Capture the cell that displays the provided text and extract its (x, y) central coordinate. 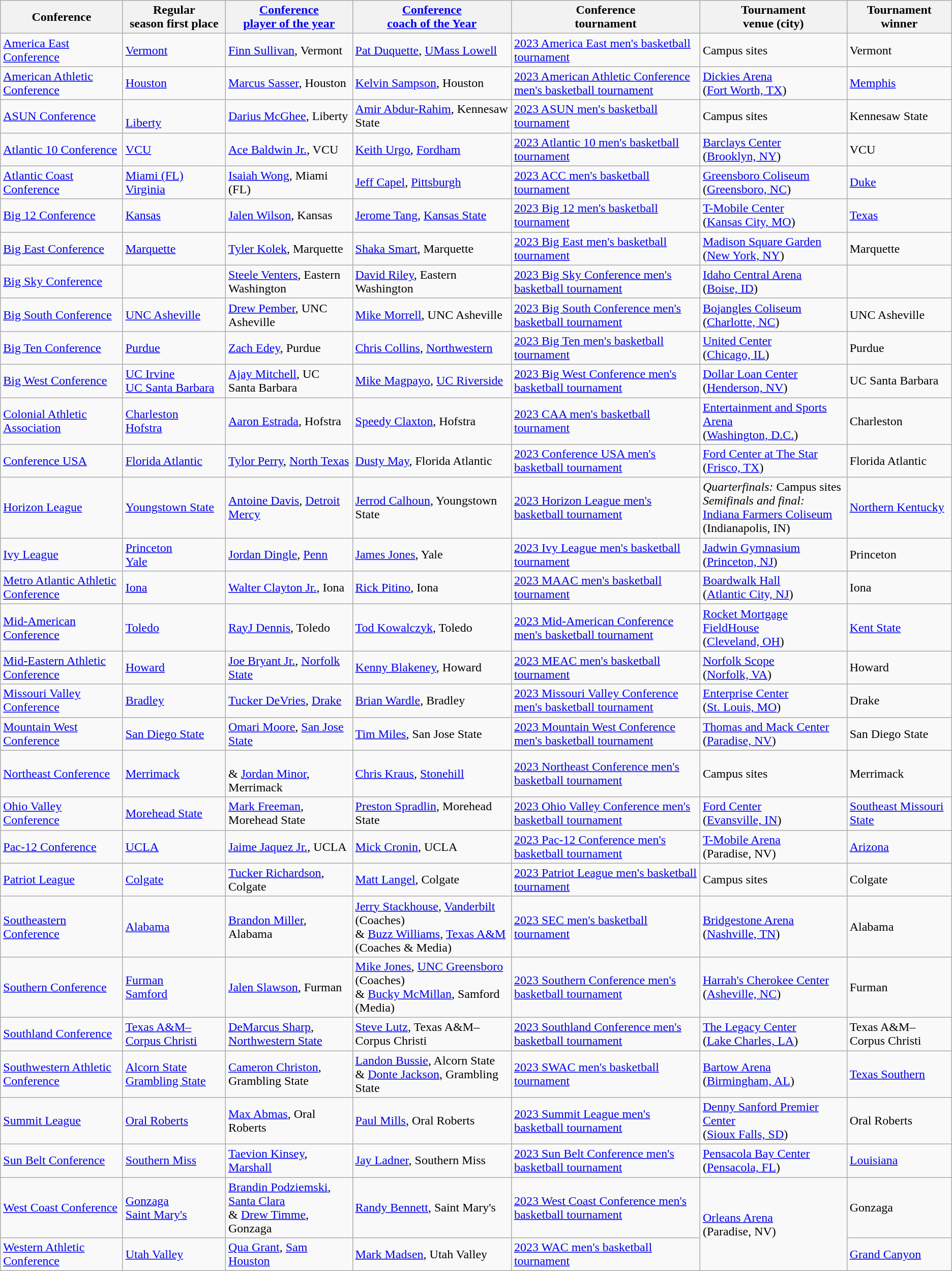
Southwestern Athletic Conference (62, 1074)
2023 Mountain West Conference men's basketball tournament (605, 733)
Dusty May, Florida Atlantic (432, 461)
Marcus Sasser, Houston (289, 83)
Jerome Tang, Kansas State (432, 216)
Horizon League (62, 508)
Mark Freeman, Morehead State (289, 814)
Landon Bussie, Alcorn State& Donte Jackson, Grambling State (432, 1074)
Ivy League (62, 554)
Pac-12 Conference (62, 846)
ASUN Conference (62, 116)
Big South Conference (62, 314)
Harrah's Cherokee Center(Asheville, NC) (773, 987)
Jay Ladner, Southern Miss (432, 1161)
Chris Collins, Northwestern (432, 348)
Arizona (899, 846)
Boardwalk Hall(Atlantic City, NJ) (773, 588)
2023 WAC men's basketball tournament (605, 1254)
The Legacy Center(Lake Charles, LA) (773, 1033)
Atlantic 10 Conference (62, 150)
2023 Big East men's basketball tournament (605, 248)
Conference (62, 17)
Tucker DeVries, Drake (289, 701)
Bojangles Coliseum(Charlotte, NC) (773, 314)
2023 Ivy League men's basketball tournament (605, 554)
Louisiana (899, 1161)
Aaron Estrada, Hofstra (289, 421)
Chris Kraus, Stonehill (432, 774)
Walter Clayton Jr., Iona (289, 588)
Grand Canyon (899, 1254)
Southern Miss (174, 1161)
RayJ Dennis, Toledo (289, 628)
Mid-American Conference (62, 628)
Drew Pember, UNC Asheville (289, 314)
2023 Southland Conference men's basketball tournament (605, 1033)
Mick Cronin, UCLA (432, 846)
West Coast Conference (62, 1207)
Charleston (899, 421)
UCLA (174, 846)
Antoine Davis, Detroit Mercy (289, 508)
2023 Big Sky Conference men's basketball tournament (605, 282)
Bradley (174, 701)
Texas Southern (899, 1074)
Jadwin Gymnasium(Princeton, NJ) (773, 554)
Toledo (174, 628)
Jalen Wilson, Kansas (289, 216)
Jordan Dingle, Penn (289, 554)
Mike Jones, UNC Greensboro (Coaches)& Bucky McMillan, Samford (Media) (432, 987)
2023 Southern Conference men's basketball tournament (605, 987)
Texas (899, 216)
Alcorn StateGrambling State (174, 1074)
Jaime Jaquez Jr., UCLA (289, 846)
Pensacola Bay Center(Pensacola, FL) (773, 1161)
Bridgestone Arena(Nashville, TN) (773, 927)
Duke (899, 182)
Miami (FL)Virginia (174, 182)
Max Abmas, Oral Roberts (289, 1121)
UC IrvineUC Santa Barbara (174, 380)
2023 CAA men's basketball tournament (605, 421)
Big Sky Conference (62, 282)
2023 Northeast Conference men's basketball tournament (605, 774)
Ace Baldwin Jr., VCU (289, 150)
Amir Abdur-Rahim, Kennesaw State (432, 116)
Morehead State (174, 814)
Mike Morrell, UNC Asheville (432, 314)
PrincetonYale (174, 554)
Thomas and Mack Center(Paradise, NV) (773, 733)
Mountain West Conference (62, 733)
Conferencecoach of the Year (432, 17)
Cameron Christon, Grambling State (289, 1074)
Keith Urgo, Fordham (432, 150)
2023 Atlantic 10 men's basketball tournament (605, 150)
Taevion Kinsey, Marshall (289, 1161)
2023 Ohio Valley Conference men's basketball tournament (605, 814)
Furman (899, 987)
Southland Conference (62, 1033)
2023 American Athletic Conference men's basketball tournament (605, 83)
Madison Square Garden(New York, NY) (773, 248)
Big Ten Conference (62, 348)
Paul Mills, Oral Roberts (432, 1121)
Mid-Eastern Athletic Conference (62, 667)
Rocket Mortgage FieldHouse(Cleveland, OH) (773, 628)
2023 Big 12 men's basketball tournament (605, 216)
Brandon Miller, Alabama (289, 927)
Jalen Slawson, Furman (289, 987)
Enterprise Center(St. Louis, MO) (773, 701)
Mike Magpayo, UC Riverside (432, 380)
Missouri Valley Conference (62, 701)
Ohio Valley Conference (62, 814)
Houston (174, 83)
DeMarcus Sharp, Northwestern State (289, 1033)
Ajay Mitchell, UC Santa Barbara (289, 380)
2023 Big Ten men's basketball tournament (605, 348)
Denny Sanford Premier Center(Sioux Falls, SD) (773, 1121)
2023 Mid-American Conference men's basketball tournament (605, 628)
Matt Langel, Colgate (432, 880)
Mark Madsen, Utah Valley (432, 1254)
Colonial Athletic Association (62, 421)
2023 Pac-12 Conference men's basketball tournament (605, 846)
T-Mobile Center(Kansas City, MO) (773, 216)
2023 Horizon League men's basketball tournament (605, 508)
2023 ACC men's basketball tournament (605, 182)
2023 Big South Conference men's basketball tournament (605, 314)
& Jordan Minor, Merrimack (289, 774)
Summit League (62, 1121)
United Center(Chicago, IL) (773, 348)
2023 Summit League men's basketball tournament (605, 1121)
CharlestonHofstra (174, 421)
Memphis (899, 83)
Norfolk Scope(Norfolk, VA) (773, 667)
Ford Center at The Star(Frisco, TX) (773, 461)
Randy Bennett, Saint Mary's (432, 1207)
American Athletic Conference (62, 83)
Steele Venters, Eastern Washington (289, 282)
Utah Valley (174, 1254)
Conferencetournament (605, 17)
Big West Conference (62, 380)
Gonzaga (899, 1207)
Conferenceplayer of the year (289, 17)
Pat Duquette, UMass Lowell (432, 50)
David Riley, Eastern Washington (432, 282)
2023 Conference USA men's basketball tournament (605, 461)
Tucker Richardson, Colgate (289, 880)
GonzagaSaint Mary's (174, 1207)
Conference USA (62, 461)
Sun Belt Conference (62, 1161)
Preston Spradlin, Morehead State (432, 814)
Tod Kowalczyk, Toledo (432, 628)
2023 SEC men's basketball tournament (605, 927)
Qua Grant, Sam Houston (289, 1254)
2023 America East men's basketball tournament (605, 50)
Steve Lutz, Texas A&M–Corpus Christi (432, 1033)
Greensboro Coliseum(Greensboro, NC) (773, 182)
Metro Atlantic Athletic Conference (62, 588)
FurmanSamford (174, 987)
Big East Conference (62, 248)
Western Athletic Conference (62, 1254)
Quarterfinals: Campus sitesSemifinals and final:Indiana Farmers Coliseum (Indianapolis, IN) (773, 508)
Brandin Podziemski, Santa Clara& Drew Timme, Gonzaga (289, 1207)
Kenny Blakeney, Howard (432, 667)
2023 Patriot League men's basketball tournament (605, 880)
Jerry Stackhouse, Vanderbilt (Coaches)& Buzz Williams, Texas A&M (Coaches & Media) (432, 927)
Darius McGhee, Liberty (289, 116)
2023 Sun Belt Conference men's basketball tournament (605, 1161)
Tim Miles, San Jose State (432, 733)
Speedy Claxton, Hofstra (432, 421)
Finn Sullivan, Vermont (289, 50)
Drake (899, 701)
Barclays Center(Brooklyn, NY) (773, 150)
Big 12 Conference (62, 216)
2023 SWAC men's basketball tournament (605, 1074)
Rick Pitino, Iona (432, 588)
Northeast Conference (62, 774)
Dollar Loan Center(Henderson, NV) (773, 380)
Dickies Arena(Fort Worth, TX) (773, 83)
2023 West Coast Conference men's basketball tournament (605, 1207)
Brian Wardle, Bradley (432, 701)
Shaka Smart, Marquette (432, 248)
Patriot League (62, 880)
Tylor Perry, North Texas (289, 461)
Orleans Arena(Paradise, NV) (773, 1224)
Isaiah Wong, Miami (FL) (289, 182)
Kent State (899, 628)
Zach Edey, Purdue (289, 348)
Kennesaw State (899, 116)
Bartow Arena(Birmingham, AL) (773, 1074)
James Jones, Yale (432, 554)
Southeast Missouri State (899, 814)
Entertainment and Sports Arena(Washington, D.C.) (773, 421)
Jerrod Calhoun, Youngstown State (432, 508)
Southern Conference (62, 987)
T-Mobile Arena(Paradise, NV) (773, 846)
2023 Missouri Valley Conference men's basketball tournament (605, 701)
America East Conference (62, 50)
Youngstown State (174, 508)
Idaho Central Arena(Boise, ID) (773, 282)
Regularseason first place (174, 17)
Ford Center(Evansville, IN) (773, 814)
2023 ASUN men's basketball tournament (605, 116)
Tournamentwinner (899, 17)
Kansas (174, 216)
Princeton (899, 554)
2023 MEAC men's basketball tournament (605, 667)
2023 MAAC men's basketball tournament (605, 588)
Northern Kentucky (899, 508)
Tournamentvenue (city) (773, 17)
Liberty (174, 116)
2023 Big West Conference men's basketball tournament (605, 380)
Tyler Kolek, Marquette (289, 248)
UC Santa Barbara (899, 380)
Kelvin Sampson, Houston (432, 83)
Joe Bryant Jr., Norfolk State (289, 667)
Omari Moore, San Jose State (289, 733)
Atlantic Coast Conference (62, 182)
Jeff Capel, Pittsburgh (432, 182)
Southeastern Conference (62, 927)
